Provide the [x, y] coordinate of the cell's center where the given text is located.  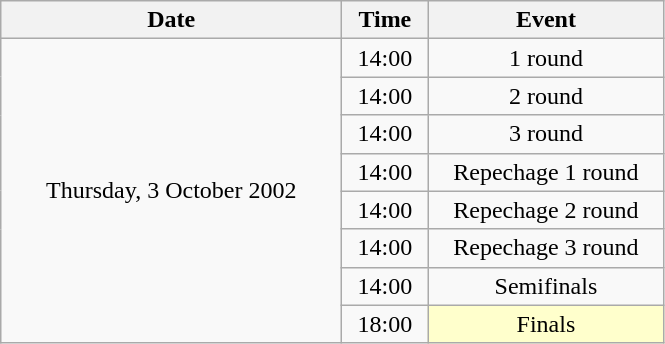
Thursday, 3 October 2002 [172, 191]
Event [546, 20]
Finals [546, 324]
Time [385, 20]
Repechage 2 round [546, 210]
Date [172, 20]
Semifinals [546, 286]
3 round [546, 134]
1 round [546, 58]
2 round [546, 96]
Repechage 1 round [546, 172]
18:00 [385, 324]
Repechage 3 round [546, 248]
